Return [X, Y] of the center of cell containing provided text 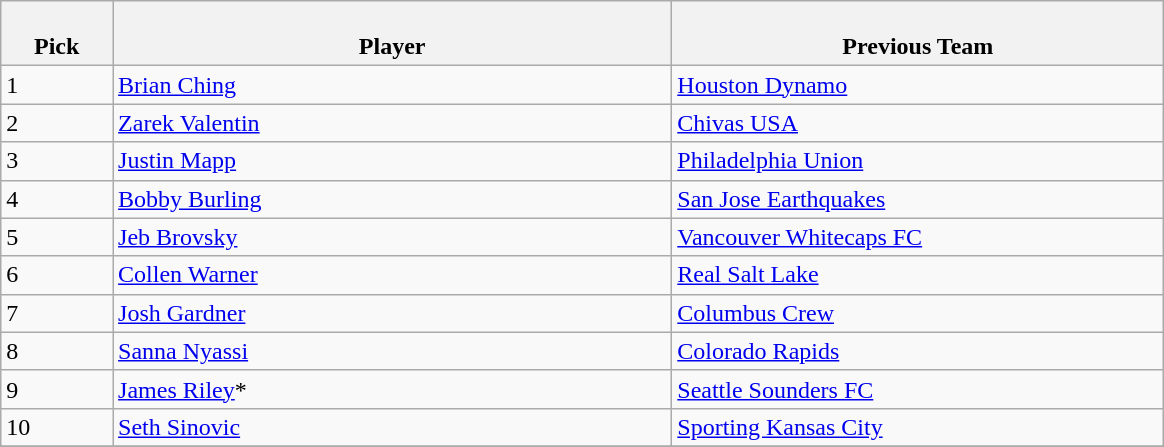
Zarek Valentin [392, 123]
Josh Gardner [392, 313]
Columbus Crew [918, 313]
San Jose Earthquakes [918, 199]
1 [57, 85]
Justin Mapp [392, 161]
9 [57, 389]
2 [57, 123]
3 [57, 161]
James Riley* [392, 389]
Houston Dynamo [918, 85]
Player [392, 34]
Philadelphia Union [918, 161]
Colorado Rapids [918, 351]
Seth Sinovic [392, 427]
5 [57, 237]
4 [57, 199]
Previous Team [918, 34]
Real Salt Lake [918, 275]
Jeb Brovsky [392, 237]
Collen Warner [392, 275]
Vancouver Whitecaps FC [918, 237]
Brian Ching [392, 85]
6 [57, 275]
Chivas USA [918, 123]
Seattle Sounders FC [918, 389]
8 [57, 351]
10 [57, 427]
Bobby Burling [392, 199]
7 [57, 313]
Sporting Kansas City [918, 427]
Pick [57, 34]
Sanna Nyassi [392, 351]
